Pinpoint the cell where the given text exists, returning its [X, Y] midpoint coordinate. 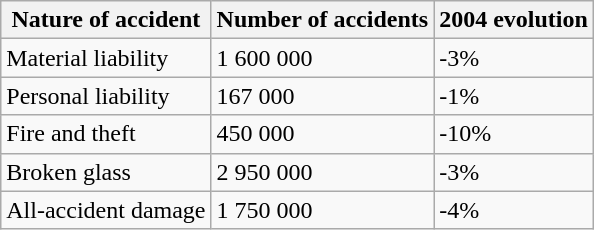
Personal liability [106, 96]
2004 evolution [514, 20]
2 950 000 [322, 172]
Broken glass [106, 172]
Material liability [106, 58]
Number of accidents [322, 20]
167 000 [322, 96]
450 000 [322, 134]
-4% [514, 210]
All-accident damage [106, 210]
1 600 000 [322, 58]
Fire and theft [106, 134]
-10% [514, 134]
Nature of accident [106, 20]
1 750 000 [322, 210]
-1% [514, 96]
